Find where the given text appears and provide that cell's center as [x, y] coordinate. 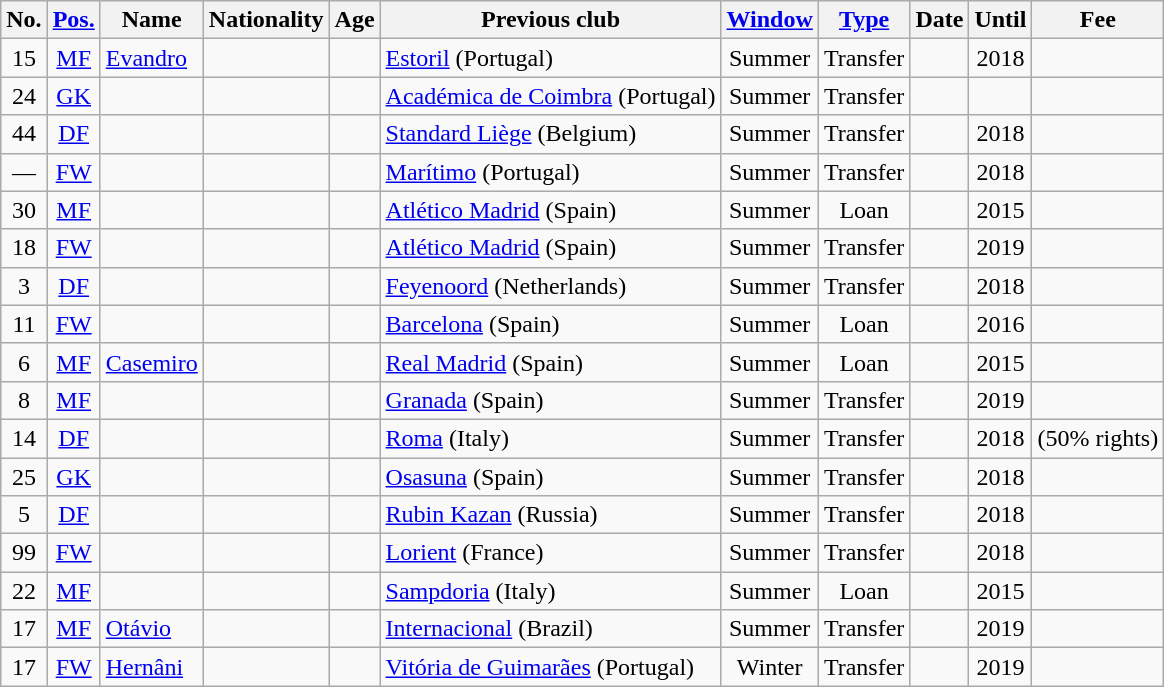
11 [24, 324]
24 [24, 96]
(50% rights) [1098, 438]
3 [24, 286]
Granada (Spain) [550, 400]
Nationality [266, 20]
Real Madrid (Spain) [550, 362]
Internacional (Brazil) [550, 629]
Rubin Kazan (Russia) [550, 515]
Lorient (France) [550, 553]
Roma (Italy) [550, 438]
Académica de Coimbra (Portugal) [550, 96]
Vitória de Guimarães (Portugal) [550, 667]
Age [354, 20]
Previous club [550, 20]
Marítimo (Portugal) [550, 172]
6 [24, 362]
Estoril (Portugal) [550, 58]
14 [24, 438]
Type [864, 20]
25 [24, 477]
5 [24, 515]
Date [940, 20]
8 [24, 400]
Barcelona (Spain) [550, 324]
18 [24, 248]
Name [152, 20]
Evandro [152, 58]
Until [1000, 20]
Pos. [74, 20]
22 [24, 591]
Casemiro [152, 362]
Feyenoord (Netherlands) [550, 286]
No. [24, 20]
Winter [770, 667]
15 [24, 58]
Window [770, 20]
Otávio [152, 629]
Osasuna (Spain) [550, 477]
44 [24, 134]
Standard Liège (Belgium) [550, 134]
30 [24, 210]
Sampdoria (Italy) [550, 591]
Hernâni [152, 667]
2016 [1000, 324]
— [24, 172]
99 [24, 553]
Fee [1098, 20]
